Scan for the cell matching the given text and deliver its (X, Y) coordinate at center. 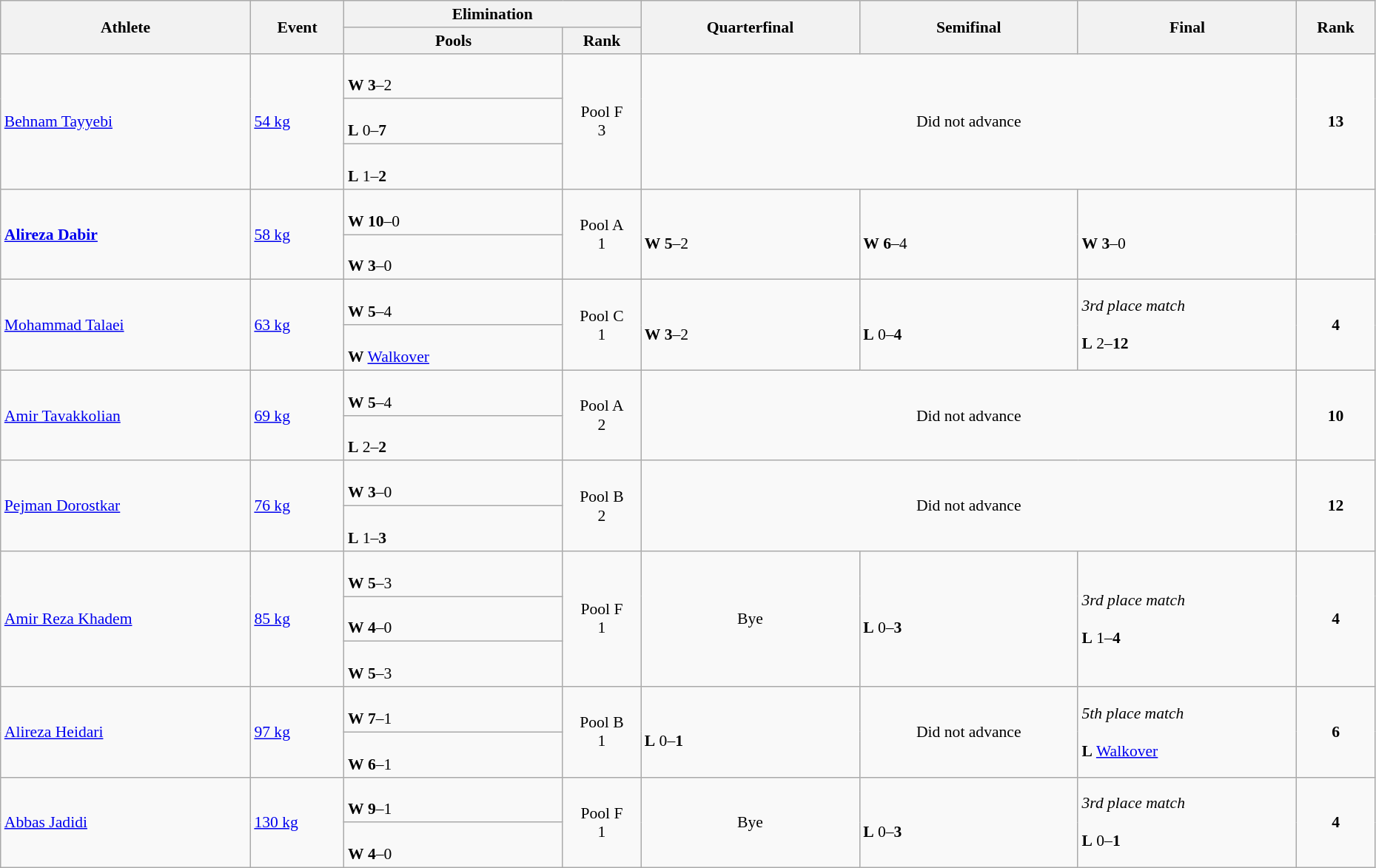
69 kg (298, 415)
Event (298, 27)
L 1–3 (453, 528)
W 6–1 (453, 755)
W 7–1 (453, 709)
Elimination (493, 14)
Abbas Jadidi (126, 822)
Quarterfinal (751, 27)
Pools (453, 41)
130 kg (298, 822)
Semifinal (968, 27)
L 0–7 (453, 121)
L 2–2 (453, 438)
58 kg (298, 235)
Mohammad Talaei (126, 325)
L 1–2 (453, 167)
6 (1336, 732)
Behnam Tayyebi (126, 121)
54 kg (298, 121)
Pool A2 (601, 415)
Pool C1 (601, 325)
5th place matchL Walkover (1187, 732)
3rd place matchL 1–4 (1187, 619)
Athlete (126, 27)
Amir Tavakkolian (126, 415)
Alireza Heidari (126, 732)
Alireza Dabir (126, 235)
W 9–1 (453, 799)
W Walkover (453, 348)
85 kg (298, 619)
97 kg (298, 732)
Pool A1 (601, 235)
13 (1336, 121)
L 0–1 (751, 732)
Pejman Dorostkar (126, 506)
W 6–4 (968, 235)
12 (1336, 506)
W 5–2 (751, 235)
10 (1336, 415)
Pool F3 (601, 121)
3rd place matchL 2–12 (1187, 325)
Pool B1 (601, 732)
63 kg (298, 325)
Pool B2 (601, 506)
3rd place matchL 0–1 (1187, 822)
L 0–4 (968, 325)
Amir Reza Khadem (126, 619)
76 kg (298, 506)
Final (1187, 27)
W 10–0 (453, 212)
